Detect which cell encompasses the target text, then output its (x, y) center coordinate. 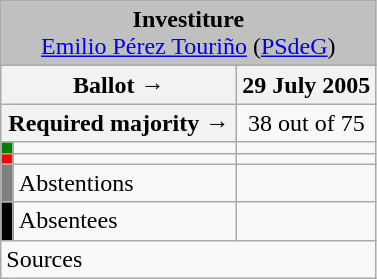
38 out of 75 (306, 123)
Abstentions (125, 183)
Required majority → (119, 123)
29 July 2005 (306, 85)
Ballot → (119, 85)
InvestitureEmilio Pérez Touriño (PSdeG) (188, 34)
Absentees (125, 221)
Sources (188, 259)
